Detect which cell encompasses the target text, then output its (X, Y) center coordinate. 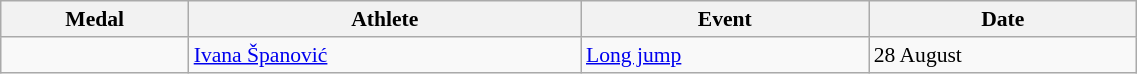
Athlete (385, 19)
28 August (1003, 55)
Date (1003, 19)
Medal (95, 19)
Long jump (725, 55)
Ivana Španović (385, 55)
Event (725, 19)
